Find where the given text appears and provide that cell's center as [X, Y] coordinate. 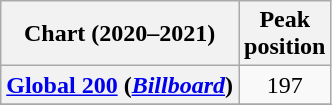
197 [284, 85]
Global 200 (Billboard) [120, 85]
Chart (2020–2021) [120, 34]
Peakposition [284, 34]
